Search for the cell housing the specified text and yield its [X, Y] center coordinate. 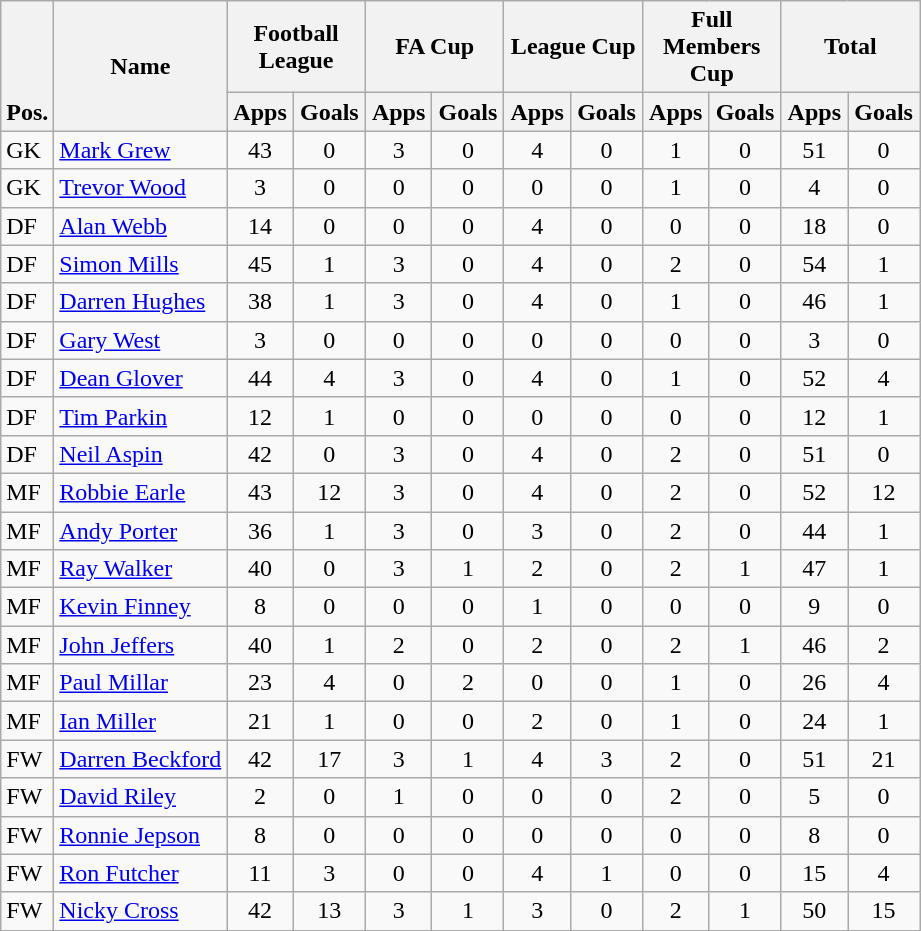
Football League [296, 47]
45 [260, 264]
Andy Porter [140, 531]
League Cup [574, 47]
Darren Beckford [140, 759]
Darren Hughes [140, 302]
23 [260, 683]
Total [850, 47]
Ron Futcher [140, 873]
14 [260, 226]
David Riley [140, 797]
Name [140, 66]
FA Cup [434, 47]
13 [329, 911]
36 [260, 531]
38 [260, 302]
11 [260, 873]
Trevor Wood [140, 188]
5 [814, 797]
Neil Aspin [140, 454]
Ronnie Jepson [140, 835]
Pos. [28, 66]
47 [814, 569]
9 [814, 607]
17 [329, 759]
Paul Millar [140, 683]
Mark Grew [140, 150]
Gary West [140, 340]
50 [814, 911]
Dean Glover [140, 378]
Ray Walker [140, 569]
Full Members Cup [712, 47]
Simon Mills [140, 264]
John Jeffers [140, 645]
Robbie Earle [140, 492]
Nicky Cross [140, 911]
Kevin Finney [140, 607]
Tim Parkin [140, 416]
26 [814, 683]
24 [814, 721]
Ian Miller [140, 721]
Alan Webb [140, 226]
18 [814, 226]
54 [814, 264]
